Pinpoint the cell where the given text exists, returning its (X, Y) midpoint coordinate. 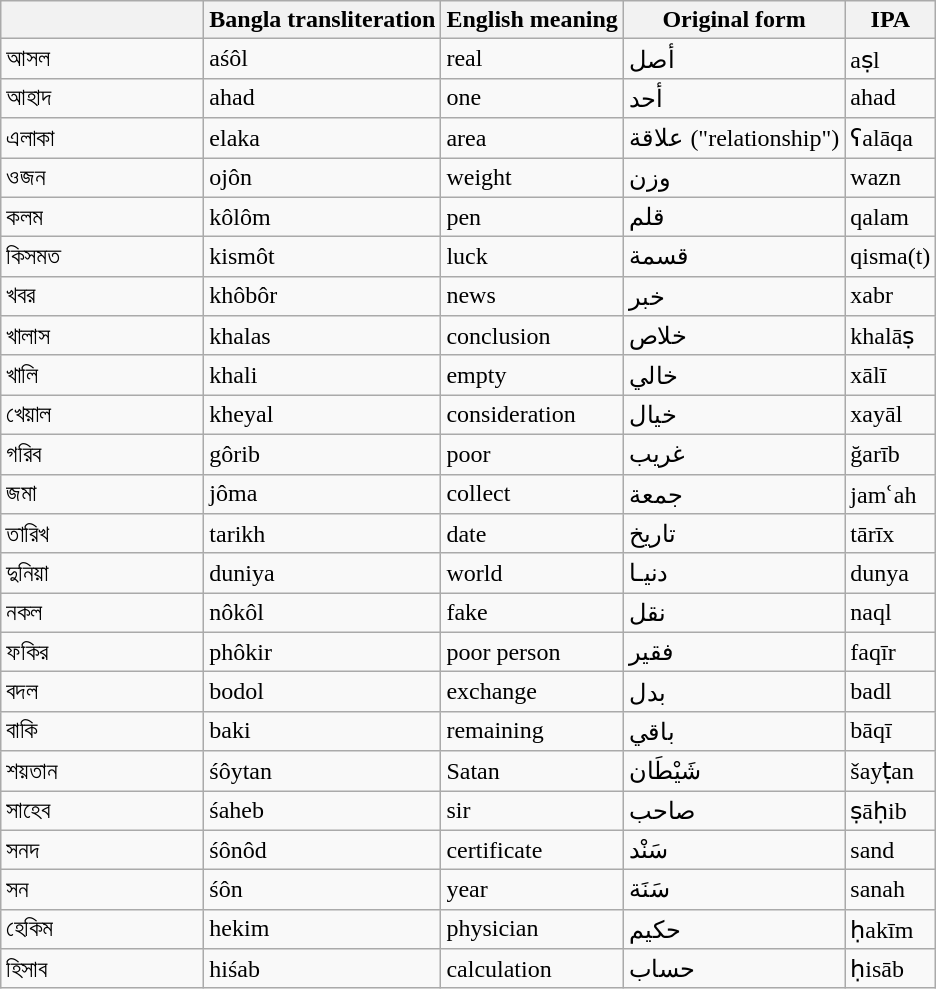
certificate (532, 850)
kheyal (322, 415)
Satan (532, 771)
khôbôr (322, 296)
śôn (322, 890)
দুনিয়া (102, 573)
phôkir (322, 652)
شَيْطَان (734, 771)
আহাদ (102, 98)
collect (532, 494)
ওজন (102, 178)
calculation (532, 969)
فقير (734, 652)
sanah (890, 890)
IPA (890, 20)
قلم (734, 217)
nôkôl (322, 613)
سَنْد (734, 850)
qisma(t) (890, 257)
šayṭan (890, 771)
tarikh (322, 534)
khalāṣ (890, 336)
নকল (102, 613)
duniya (322, 573)
weight (532, 178)
news (532, 296)
খালি (102, 375)
hiśab (322, 969)
tārīx (890, 534)
সন (102, 890)
kismôt (322, 257)
Bangla transliteration (322, 20)
aṣl (890, 59)
ṣāḥib (890, 810)
أصل (734, 59)
poor person (532, 652)
exchange (532, 692)
জমা (102, 494)
جمعة (734, 494)
conclusion (532, 336)
গরিব (102, 454)
faqīr (890, 652)
এলাকা (102, 138)
সনদ (102, 850)
baki (322, 731)
قسمة (734, 257)
خلاص (734, 336)
باقي (734, 731)
qalam (890, 217)
khali (322, 375)
আসল (102, 59)
jôma (322, 494)
সাহেব (102, 810)
poor (532, 454)
কলম (102, 217)
خبر (734, 296)
śaheb (322, 810)
سَنَة (734, 890)
صاحب (734, 810)
sand (890, 850)
হিসাব (102, 969)
real (532, 59)
খবর (102, 296)
luck (532, 257)
কিসমত (102, 257)
ḥisāb (890, 969)
হেকিম (102, 929)
বাকি (102, 731)
śônôd (322, 850)
badl (890, 692)
xālī (890, 375)
খালাস (102, 336)
أحد (734, 98)
remaining (532, 731)
ফকির (102, 652)
gôrib (322, 454)
بدل (734, 692)
physician (532, 929)
تاريخ (734, 534)
বদল (102, 692)
one (532, 98)
wazn (890, 178)
خالي (734, 375)
دﻧﯿـا (734, 573)
sir (532, 810)
khalas (322, 336)
jamʿah (890, 494)
dunya (890, 573)
kôlôm (322, 217)
naql (890, 613)
śôytan (322, 771)
ğarīb (890, 454)
bāqī (890, 731)
শয়তান (102, 771)
ḥakīm (890, 929)
xabr (890, 296)
date (532, 534)
حساب (734, 969)
وزن (734, 178)
world (532, 573)
ʕalāqa (890, 138)
ojôn (322, 178)
علاقة ("relationship") (734, 138)
غريب (734, 454)
year (532, 890)
pen (532, 217)
Original form (734, 20)
نقل (734, 613)
তারিখ (102, 534)
hekim (322, 929)
خيال (734, 415)
খেয়াল (102, 415)
area (532, 138)
bodol (322, 692)
English meaning (532, 20)
elaka (322, 138)
empty (532, 375)
aśôl (322, 59)
حكيم (734, 929)
xayāl (890, 415)
consideration (532, 415)
fake (532, 613)
